Extract the (X, Y) coordinate from the center of the cell holding the provided text.  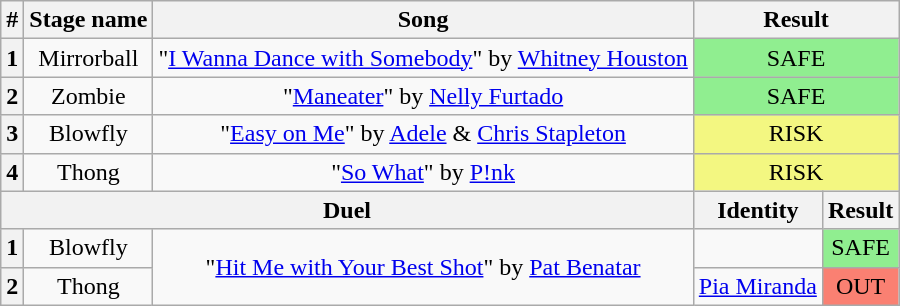
3 (12, 134)
"I Wanna Dance with Somebody" by Whitney Houston (423, 58)
Song (423, 20)
"Maneater" by Nelly Furtado (423, 96)
Duel (348, 210)
# (12, 20)
4 (12, 172)
Identity (758, 210)
"So What" by P!nk (423, 172)
Pia Miranda (758, 286)
Stage name (88, 20)
"Hit Me with Your Best Shot" by Pat Benatar (423, 267)
Mirrorball (88, 58)
OUT (860, 286)
Zombie (88, 96)
"Easy on Me" by Adele & Chris Stapleton (423, 134)
